Return (x, y) of the center of cell containing provided text 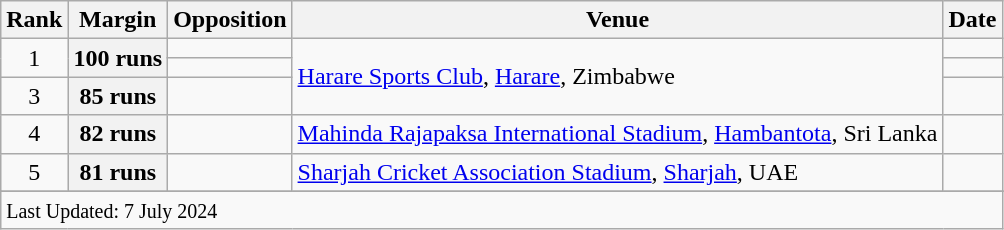
Rank (34, 20)
Date (972, 20)
85 runs (118, 96)
82 runs (118, 134)
Margin (118, 20)
Venue (618, 20)
4 (34, 134)
Mahinda Rajapaksa International Stadium, Hambantota, Sri Lanka (618, 134)
Sharjah Cricket Association Stadium, Sharjah, UAE (618, 172)
Opposition (230, 20)
81 runs (118, 172)
5 (34, 172)
Last Updated: 7 July 2024 (502, 210)
Harare Sports Club, Harare, Zimbabwe (618, 77)
1 (34, 58)
3 (34, 96)
100 runs (118, 58)
